Pinpoint the cell where the given text exists, returning its (X, Y) midpoint coordinate. 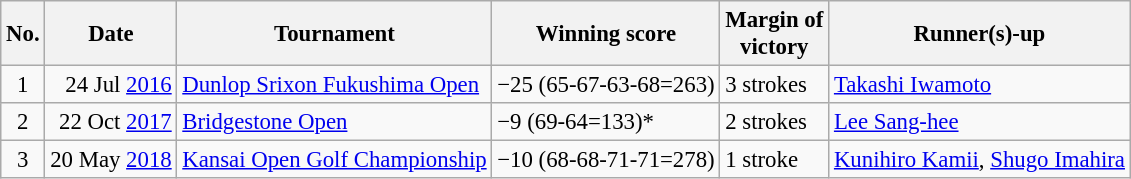
−9 (69-64=133)* (606, 122)
Runner(s)-up (980, 34)
Dunlop Srixon Fukushima Open (334, 85)
Bridgestone Open (334, 122)
No. (23, 34)
Winning score (606, 34)
Kunihiro Kamii, Shugo Imahira (980, 160)
−10 (68-68-71-71=278) (606, 160)
24 Jul 2016 (111, 85)
Kansai Open Golf Championship (334, 160)
Date (111, 34)
Margin ofvictory (774, 34)
Tournament (334, 34)
1 (23, 85)
20 May 2018 (111, 160)
3 (23, 160)
3 strokes (774, 85)
22 Oct 2017 (111, 122)
Lee Sang-hee (980, 122)
1 stroke (774, 160)
2 strokes (774, 122)
−25 (65-67-63-68=263) (606, 85)
2 (23, 122)
Takashi Iwamoto (980, 85)
